From the cell containing the given text, extract its center point as [X, Y] coordinate. 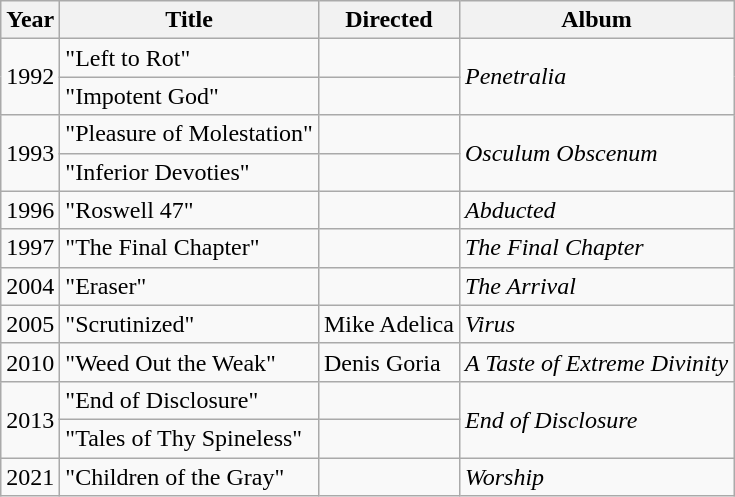
Denis Goria [388, 362]
End of Disclosure [596, 419]
Osculum Obscenum [596, 153]
2010 [30, 362]
1996 [30, 210]
"Inferior Devoties" [190, 172]
The Arrival [596, 286]
Abducted [596, 210]
1992 [30, 77]
Year [30, 20]
Directed [388, 20]
2005 [30, 324]
2013 [30, 419]
Penetralia [596, 77]
"Tales of Thy Spineless" [190, 438]
"Impotent God" [190, 96]
1997 [30, 248]
"Weed Out the Weak" [190, 362]
Virus [596, 324]
"Scrutinized" [190, 324]
Title [190, 20]
"Pleasure of Molestation" [190, 134]
1993 [30, 153]
A Taste of Extreme Divinity [596, 362]
"Children of the Gray" [190, 477]
"The Final Chapter" [190, 248]
Album [596, 20]
"Roswell 47" [190, 210]
"Left to Rot" [190, 58]
Mike Adelica [388, 324]
"End of Disclosure" [190, 400]
The Final Chapter [596, 248]
"Eraser" [190, 286]
2004 [30, 286]
Worship [596, 477]
2021 [30, 477]
